Capture the cell that displays the provided text and extract its (X, Y) central coordinate. 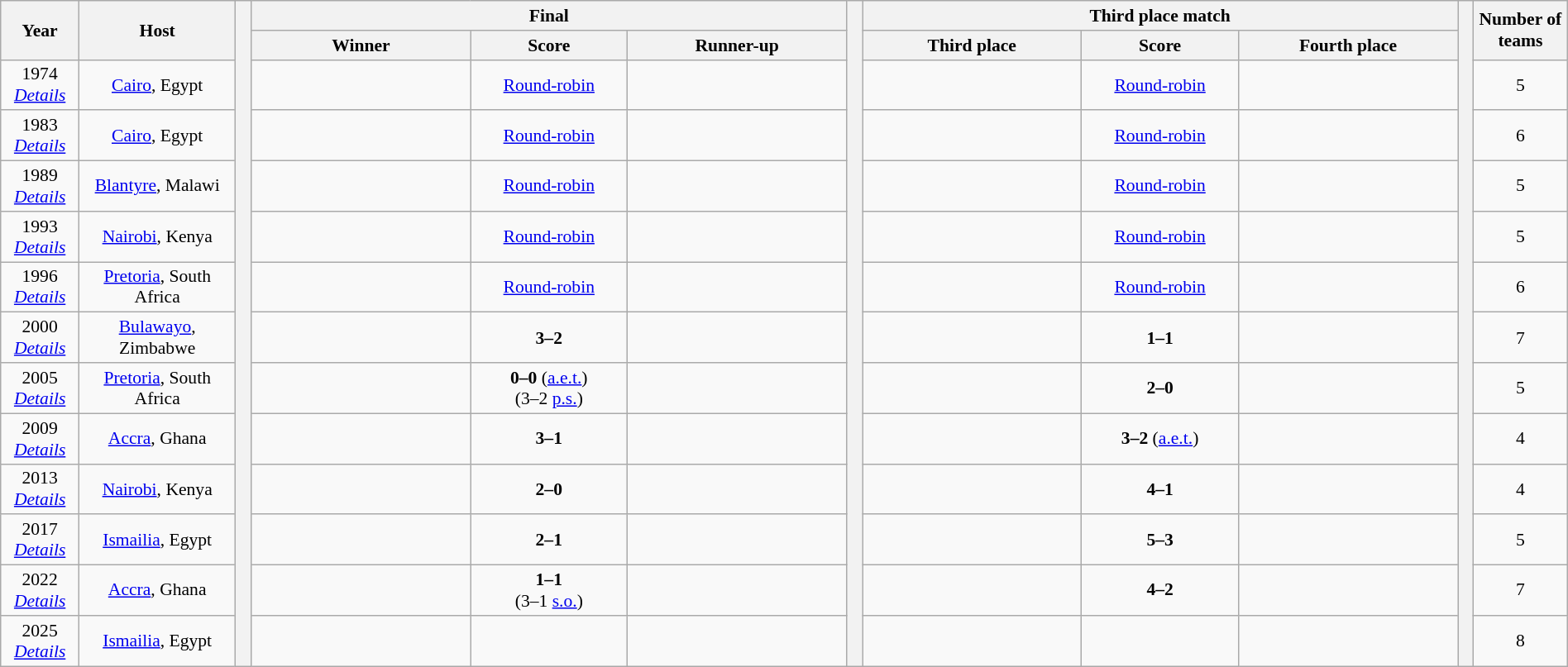
Third place (973, 45)
0–0 (a.e.t.)(3–2 p.s.) (549, 388)
1974Details (40, 84)
3–1 (549, 438)
5–3 (1159, 541)
Blantyre, Malawi (157, 187)
2013Details (40, 489)
2022Details (40, 590)
Number of teams (1520, 30)
1–1(3–1 s.o.) (549, 590)
2017Details (40, 541)
2025Details (40, 641)
1993Details (40, 236)
Winner (361, 45)
Final (549, 16)
3–2 (549, 337)
Year (40, 30)
Fourth place (1348, 45)
Runner-up (738, 45)
2–1 (549, 541)
1996Details (40, 288)
1983Details (40, 136)
Host (157, 30)
1–1 (1159, 337)
1989Details (40, 187)
Bulawayo, Zimbabwe (157, 337)
4–1 (1159, 489)
Third place match (1160, 16)
3–2 (a.e.t.) (1159, 438)
8 (1520, 641)
2000Details (40, 337)
2009Details (40, 438)
4–2 (1159, 590)
2005Details (40, 388)
